Determine the [x, y] coordinate at the center of the cell enclosing the given text.  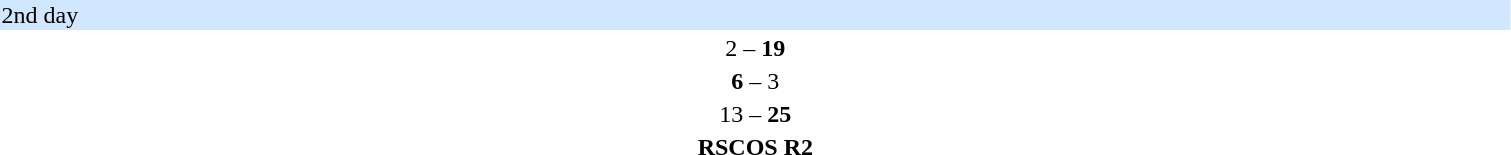
13 – 25 [756, 114]
2 – 19 [756, 48]
2nd day [756, 15]
6 – 3 [756, 81]
